Search for the cell housing the specified text and yield its [X, Y] center coordinate. 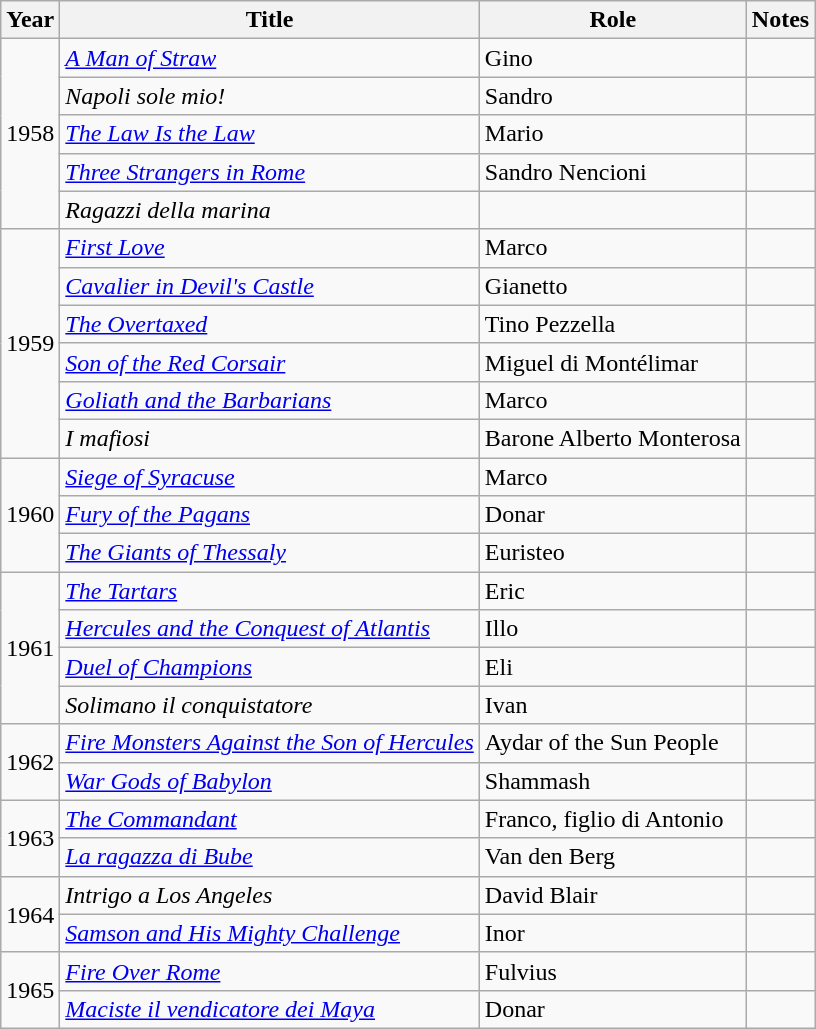
La ragazza di Bube [270, 857]
1960 [30, 515]
Aydar of the Sun People [612, 743]
Role [612, 20]
Fire Over Rome [270, 971]
Cavalier in Devil's Castle [270, 286]
Napoli sole mio! [270, 96]
Eli [612, 667]
Mario [612, 134]
1961 [30, 648]
Intrigo a Los Angeles [270, 895]
The Commandant [270, 819]
Shammash [612, 781]
War Gods of Babylon [270, 781]
Inor [612, 933]
The Giants of Thessaly [270, 553]
1963 [30, 838]
Franco, figlio di Antonio [612, 819]
Year [30, 20]
Samson and His Mighty Challenge [270, 933]
Van den Berg [612, 857]
1964 [30, 914]
Gino [612, 58]
Gianetto [612, 286]
Sandro Nencioni [612, 172]
Eric [612, 591]
Siege of Syracuse [270, 477]
1958 [30, 134]
Title [270, 20]
Euristeo [612, 553]
Miguel di Montélimar [612, 362]
Ivan [612, 705]
Son of the Red Corsair [270, 362]
The Tartars [270, 591]
Barone Alberto Monterosa [612, 438]
A Man of Straw [270, 58]
Notes [780, 20]
First Love [270, 248]
1959 [30, 343]
Tino Pezzella [612, 324]
Ragazzi della marina [270, 210]
David Blair [612, 895]
1962 [30, 762]
Three Strangers in Rome [270, 172]
Fire Monsters Against the Son of Hercules [270, 743]
Illo [612, 629]
The Law Is the Law [270, 134]
Duel of Champions [270, 667]
Maciste il vendicatore dei Maya [270, 1009]
1965 [30, 990]
Sandro [612, 96]
Solimano il conquistatore [270, 705]
Hercules and the Conquest of Atlantis [270, 629]
Fury of the Pagans [270, 515]
Fulvius [612, 971]
The Overtaxed [270, 324]
I mafiosi [270, 438]
Goliath and the Barbarians [270, 400]
